Return the (x, y) coordinate for the center point of the cell that contains the specified text.  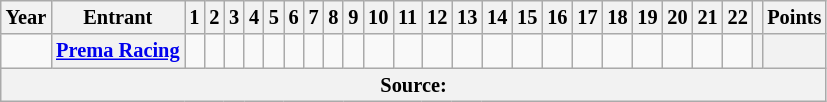
Entrant (118, 17)
5 (274, 17)
17 (587, 17)
15 (527, 17)
3 (234, 17)
8 (333, 17)
22 (738, 17)
13 (467, 17)
7 (314, 17)
14 (497, 17)
10 (378, 17)
21 (708, 17)
11 (408, 17)
6 (294, 17)
20 (678, 17)
2 (214, 17)
4 (254, 17)
9 (353, 17)
1 (194, 17)
16 (557, 17)
18 (617, 17)
Points (794, 17)
Year (26, 17)
Source: (414, 85)
12 (437, 17)
Prema Racing (118, 51)
19 (647, 17)
